From the cell containing the given text, extract its center point as [x, y] coordinate. 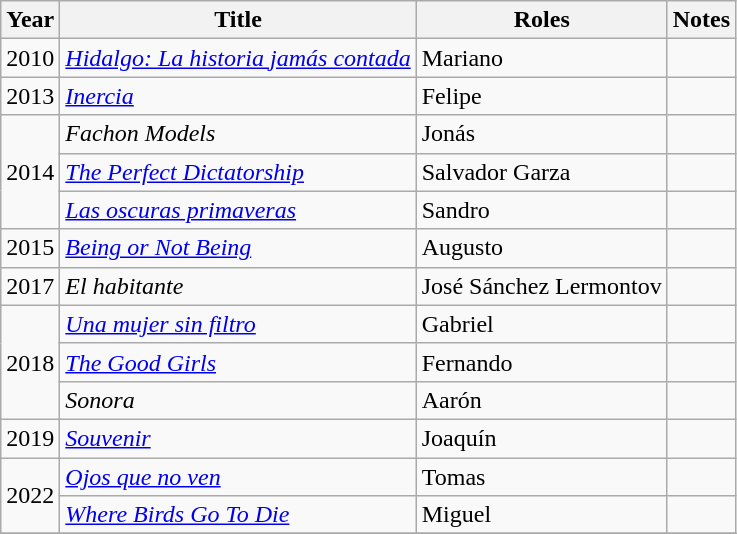
2022 [30, 496]
Aarón [542, 400]
The Perfect Dictatorship [238, 172]
Salvador Garza [542, 172]
Jonás [542, 134]
2013 [30, 96]
Where Birds Go To Die [238, 515]
Miguel [542, 515]
The Good Girls [238, 362]
2010 [30, 58]
2014 [30, 172]
Title [238, 20]
Felipe [542, 96]
Las oscuras primaveras [238, 210]
Being or Not Being [238, 248]
Fernando [542, 362]
Gabriel [542, 324]
El habitante [238, 286]
José Sánchez Lermontov [542, 286]
Inercia [238, 96]
Sonora [238, 400]
Augusto [542, 248]
Tomas [542, 477]
Souvenir [238, 438]
Sandro [542, 210]
Ojos que no ven [238, 477]
Joaquín [542, 438]
2018 [30, 362]
2015 [30, 248]
Year [30, 20]
2017 [30, 286]
Hidalgo: La historia jamás contada [238, 58]
Notes [701, 20]
Roles [542, 20]
2019 [30, 438]
Fachon Models [238, 134]
Mariano [542, 58]
Una mujer sin filtro [238, 324]
